For the text-containing cell, return its midpoint in (x, y) coordinate format. 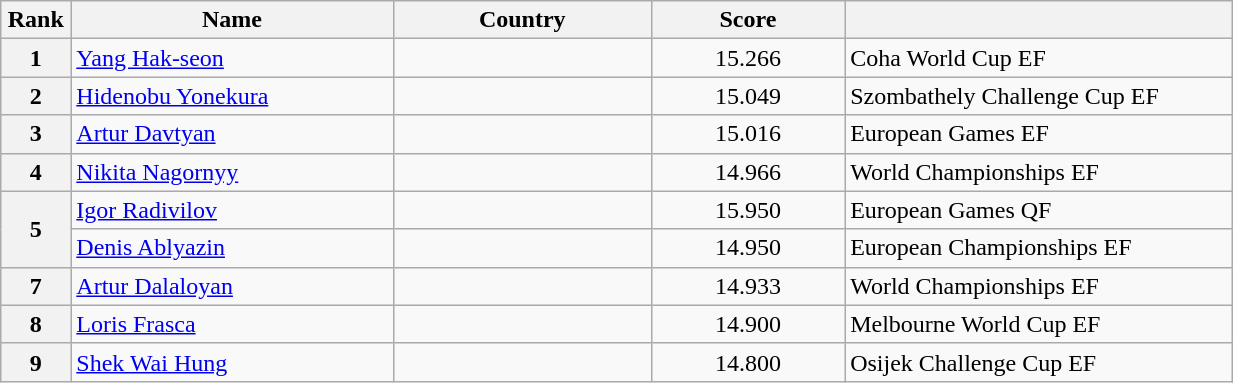
14.933 (748, 286)
Rank (36, 20)
15.049 (748, 96)
15.016 (748, 134)
Nikita Nagornyy (232, 172)
Score (748, 20)
Coha World Cup EF (1038, 58)
European Games QF (1038, 210)
Szombathely Challenge Cup EF (1038, 96)
Loris Frasca (232, 324)
European Games EF (1038, 134)
Denis Ablyazin (232, 248)
Igor Radivilov (232, 210)
8 (36, 324)
14.900 (748, 324)
15.266 (748, 58)
Name (232, 20)
4 (36, 172)
5 (36, 229)
14.966 (748, 172)
14.800 (748, 362)
Melbourne World Cup EF (1038, 324)
European Championships EF (1038, 248)
15.950 (748, 210)
Yang Hak-seon (232, 58)
7 (36, 286)
Artur Davtyan (232, 134)
3 (36, 134)
9 (36, 362)
Country (522, 20)
Shek Wai Hung (232, 362)
Artur Dalaloyan (232, 286)
2 (36, 96)
Osijek Challenge Cup EF (1038, 362)
14.950 (748, 248)
1 (36, 58)
Hidenobu Yonekura (232, 96)
